Find where the given text appears and provide that cell's center as (X, Y) coordinate. 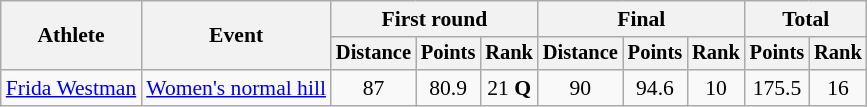
10 (716, 88)
87 (374, 88)
80.9 (448, 88)
Frida Westman (71, 88)
First round (434, 19)
16 (838, 88)
90 (580, 88)
Event (236, 36)
175.5 (777, 88)
21 Q (509, 88)
Final (642, 19)
Athlete (71, 36)
94.6 (655, 88)
Women's normal hill (236, 88)
Total (806, 19)
